Scan for the cell matching the given text and deliver its (X, Y) coordinate at center. 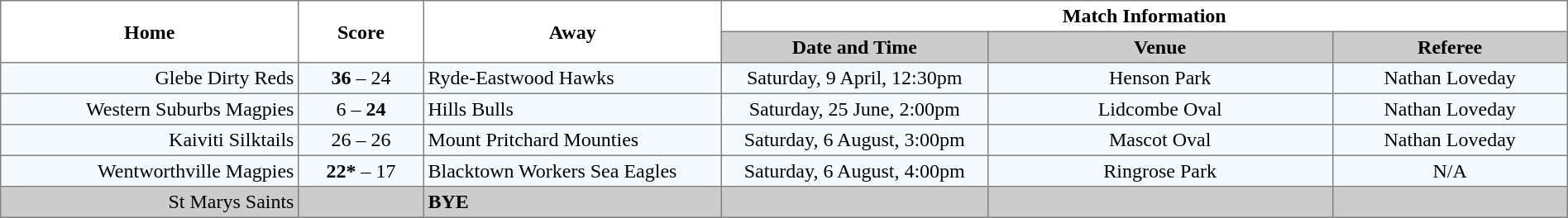
Venue (1159, 47)
Kaiviti Silktails (150, 140)
St Marys Saints (150, 202)
Referee (1450, 47)
22* – 17 (361, 171)
Lidcombe Oval (1159, 109)
Saturday, 25 June, 2:00pm (854, 109)
Away (572, 31)
Score (361, 31)
Ringrose Park (1159, 171)
Saturday, 6 August, 3:00pm (854, 140)
Hills Bulls (572, 109)
26 – 26 (361, 140)
Western Suburbs Magpies (150, 109)
Henson Park (1159, 78)
Saturday, 9 April, 12:30pm (854, 78)
Date and Time (854, 47)
Saturday, 6 August, 4:00pm (854, 171)
Blacktown Workers Sea Eagles (572, 171)
Wentworthville Magpies (150, 171)
36 – 24 (361, 78)
Mascot Oval (1159, 140)
Mount Pritchard Mounties (572, 140)
Ryde-Eastwood Hawks (572, 78)
Home (150, 31)
Glebe Dirty Reds (150, 78)
N/A (1450, 171)
Match Information (1145, 17)
BYE (572, 202)
6 – 24 (361, 109)
